Return the [X, Y] coordinate for the center point of the cell that contains the specified text.  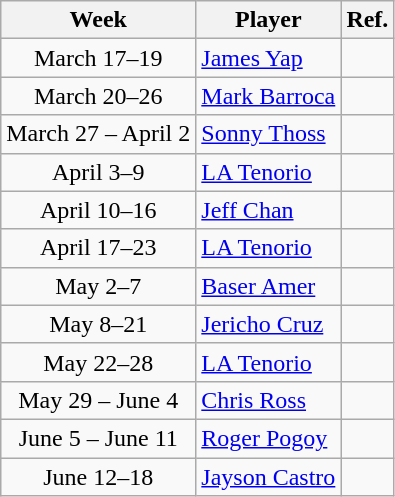
May 22–28 [98, 362]
May 2–7 [98, 286]
June 5 – June 11 [98, 438]
April 10–16 [98, 210]
April 17–23 [98, 248]
Ref. [368, 20]
Jericho Cruz [268, 324]
Sonny Thoss [268, 134]
June 12–18 [98, 477]
April 3–9 [98, 172]
May 29 – June 4 [98, 400]
Jeff Chan [268, 210]
March 20–26 [98, 96]
Week [98, 20]
Baser Amer [268, 286]
Player [268, 20]
May 8–21 [98, 324]
James Yap [268, 58]
Mark Barroca [268, 96]
March 17–19 [98, 58]
Chris Ross [268, 400]
March 27 – April 2 [98, 134]
Roger Pogoy [268, 438]
Jayson Castro [268, 477]
